Identify which cell holds the provided text, then report its (x, y) central coordinate. 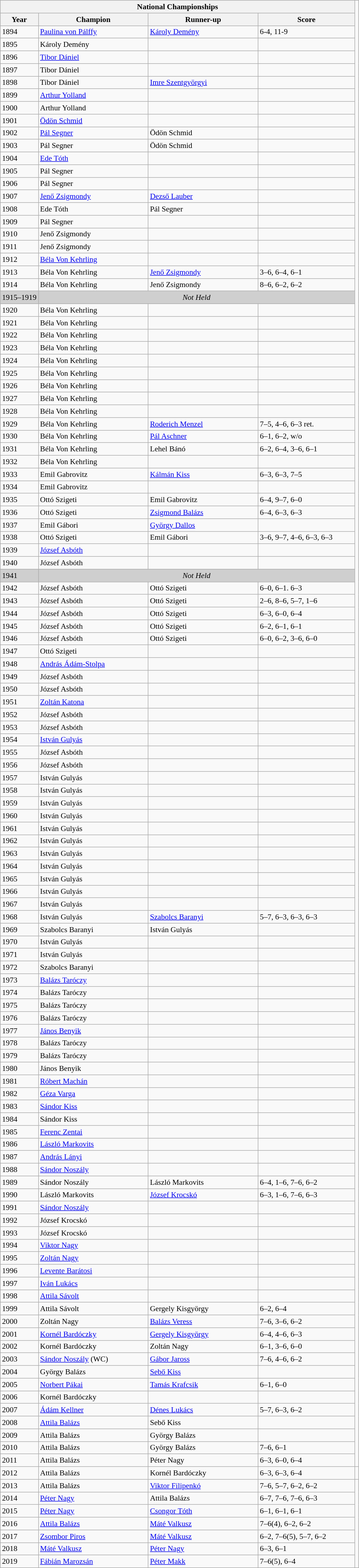
Gábor Jaross (203, 1359)
1939 (19, 550)
Roderich Menzel (203, 424)
1987 (19, 1157)
7–6, 6–1 (306, 1448)
2–6, 8–6, 5–7, 1–6 (306, 601)
1929 (19, 424)
1943 (19, 601)
1995 (19, 1258)
1945 (19, 626)
1991 (19, 1208)
1907 (19, 197)
6–4, 9–7, 6–0 (306, 500)
Fábián Marozsán (93, 1562)
Viktor Filipenkó (203, 1486)
6–3, 6–3, 7–5 (306, 474)
1983 (19, 1107)
2001 (19, 1334)
2007 (19, 1410)
6–0, 6–2, 3–6, 6–0 (306, 639)
Zoltán Katona (93, 702)
7–6, 3–6, 6–2 (306, 1321)
1911 (19, 247)
Ádám Kellner (93, 1410)
1903 (19, 146)
1979 (19, 1056)
1905 (19, 171)
1894 (19, 32)
1968 (19, 917)
1938 (19, 538)
1923 (19, 348)
1962 (19, 841)
Sándor Noszály (WC) (93, 1359)
2006 (19, 1397)
Norbert Pákai (93, 1385)
1956 (19, 765)
1990 (19, 1195)
András Lányi (93, 1157)
1958 (19, 791)
1960 (19, 816)
1897 (19, 70)
1935 (19, 500)
1957 (19, 778)
1997 (19, 1283)
1898 (19, 83)
1986 (19, 1144)
1926 (19, 386)
Champion (93, 20)
1900 (19, 108)
1988 (19, 1170)
1936 (19, 512)
2008 (19, 1423)
Zsombor Piros (93, 1536)
1999 (19, 1309)
2011 (19, 1460)
7–6(4), 6–2, 6–2 (306, 1524)
1949 (19, 677)
6–2, 6–4, 3–6, 6–1 (306, 449)
Iván Lukács (93, 1283)
6–1, 6–0 (306, 1385)
1901 (19, 121)
3–6, 9–7, 4–6, 6–3, 6–3 (306, 538)
6–4, 1–6, 7–6, 6–2 (306, 1182)
1998 (19, 1296)
1944 (19, 614)
1913 (19, 272)
1966 (19, 892)
1996 (19, 1271)
1967 (19, 904)
Ferenc Zentai (93, 1132)
2018 (19, 1549)
1947 (19, 651)
1981 (19, 1081)
1964 (19, 866)
1925 (19, 373)
1970 (19, 942)
Paulina von Pálffy (93, 32)
1985 (19, 1132)
András Ádám-Stolpa (93, 664)
2014 (19, 1498)
Csongor Tóth (203, 1511)
1914 (19, 285)
Pál Aschner (203, 436)
1952 (19, 715)
1942 (19, 588)
1977 (19, 1031)
6–3, 6–1 (306, 1549)
1951 (19, 702)
1974 (19, 993)
1941 (19, 576)
Dénes Lukács (203, 1410)
6–2, 6–4 (306, 1309)
2004 (19, 1372)
5–7, 6–3, 6–3, 6–3 (306, 917)
1950 (19, 689)
7–6, 5–7, 6–2, 6–2 (306, 1486)
1976 (19, 1018)
György Dallos (203, 525)
6–1, 6–1, 6–1 (306, 1511)
6–4, 4–6, 6–3 (306, 1334)
6–2, 7–6(5), 5–7, 6–2 (306, 1536)
1989 (19, 1182)
1982 (19, 1094)
1972 (19, 968)
2009 (19, 1435)
7–6, 4–6, 6–2 (306, 1359)
1994 (19, 1245)
Kálmán Kiss (203, 474)
2013 (19, 1486)
1980 (19, 1069)
1896 (19, 57)
2017 (19, 1536)
7–5, 4–6, 6–3 ret. (306, 424)
Score (306, 20)
Year (19, 20)
1953 (19, 727)
1928 (19, 411)
2015 (19, 1511)
1924 (19, 361)
Runner-up (203, 20)
2010 (19, 1448)
1931 (19, 449)
5–7, 6–3, 6–2 (306, 1410)
1899 (19, 95)
1946 (19, 639)
1932 (19, 462)
6–3, 1–6, 7–6, 6–3 (306, 1195)
1937 (19, 525)
1973 (19, 980)
1930 (19, 436)
Lehel Bánó (203, 449)
6–3, 6–3, 6–4 (306, 1473)
Levente Barátosi (93, 1271)
1940 (19, 563)
2003 (19, 1359)
6–1, 3–6, 6–0 (306, 1347)
1934 (19, 487)
1948 (19, 664)
1920 (19, 310)
Péter Makk (203, 1562)
Zsigmond Balázs (203, 512)
2012 (19, 1473)
Dezső Lauber (203, 197)
Balázs Veress (203, 1321)
1904 (19, 159)
2002 (19, 1347)
1912 (19, 260)
1910 (19, 234)
1978 (19, 1043)
2019 (19, 1562)
1963 (19, 854)
1915–1919 (19, 298)
3–6, 6–4, 6–1 (306, 272)
1922 (19, 335)
1927 (19, 399)
1955 (19, 753)
1993 (19, 1233)
8–6, 6–2, 6–2 (306, 285)
1895 (19, 45)
6-4, 11-9 (306, 32)
National Championships (178, 7)
6–4, 6–3, 6–3 (306, 512)
1965 (19, 879)
Róbert Machán (93, 1081)
6–1, 6–2, w/o (306, 436)
Imre Szentgyörgyi (203, 83)
6–2, 6–1, 6–1 (306, 626)
1975 (19, 1006)
1961 (19, 829)
Viktor Nagy (93, 1245)
2000 (19, 1321)
6–7, 7–6, 7–6, 6–3 (306, 1498)
2016 (19, 1524)
6–0, 6–1. 6–3 (306, 588)
1908 (19, 209)
2005 (19, 1385)
1969 (19, 930)
1933 (19, 474)
1906 (19, 184)
Géza Varga (93, 1094)
1921 (19, 323)
1959 (19, 803)
Tamás Krafcsik (203, 1385)
1954 (19, 740)
1984 (19, 1119)
7–6(5), 6–4 (306, 1562)
1971 (19, 955)
1992 (19, 1220)
1909 (19, 222)
1902 (19, 133)
